Extract the (X, Y) coordinate from the center of the cell holding the provided text.  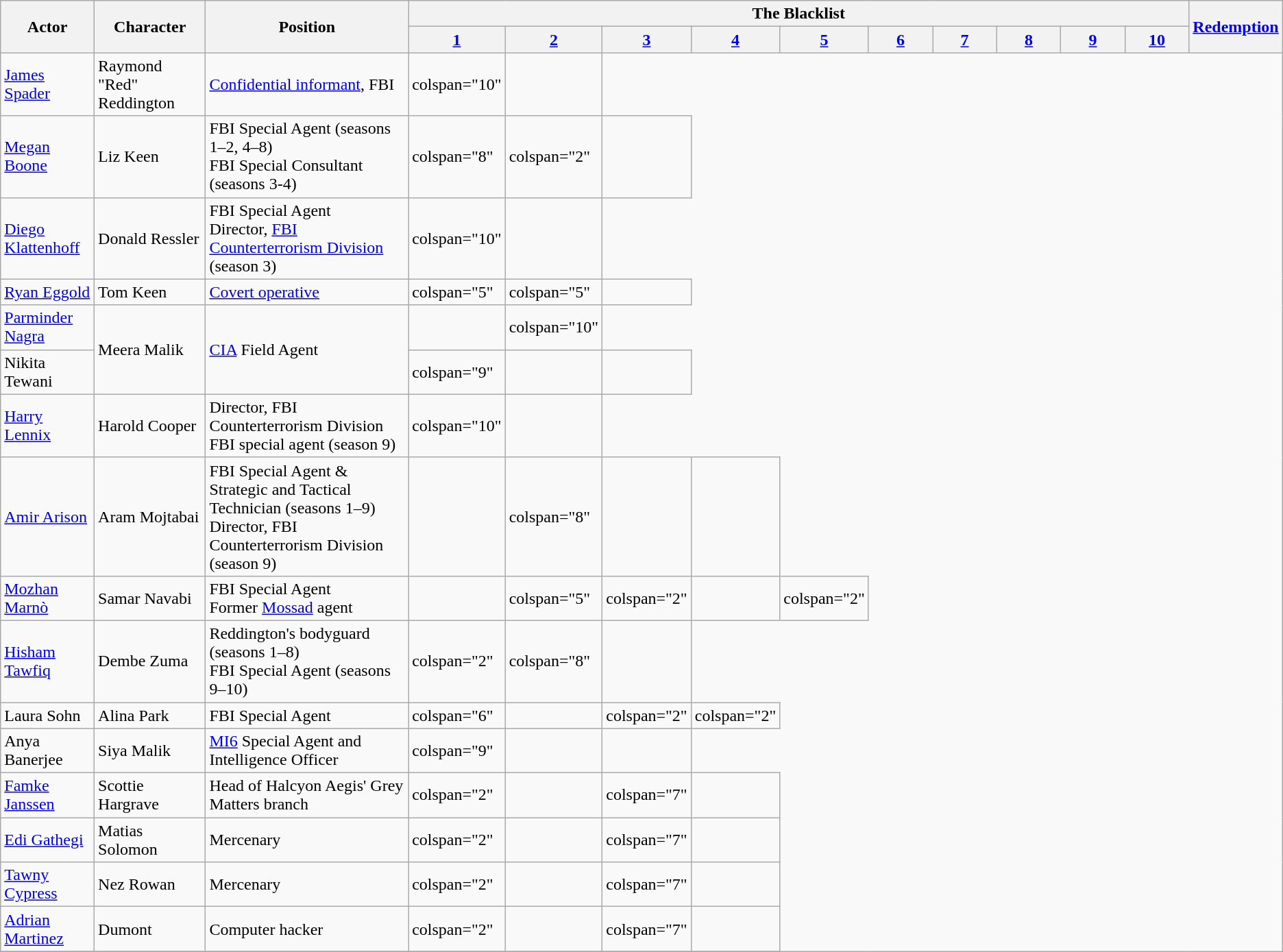
2 (554, 40)
Diego Klattenhoff (48, 239)
Redemption (1236, 27)
colspan="6" (457, 715)
Ryan Eggold (48, 292)
Head of Halcyon Aegis' Grey Matters branch (307, 795)
Scottie Hargrave (150, 795)
Character (150, 27)
Amir Arison (48, 517)
10 (1157, 40)
Dembe Zuma (150, 661)
Siya Malik (150, 751)
Dumont (150, 929)
FBI Special Agent (seasons 1–2, 4–8)FBI Special Consultant (seasons 3-4) (307, 156)
Aram Mojtabai (150, 517)
MI6 Special Agent and Intelligence Officer (307, 751)
Harold Cooper (150, 426)
Adrian Martinez (48, 929)
Confidential informant, FBI (307, 84)
Mozhan Marnò (48, 598)
FBI Special Agent (307, 715)
Donald Ressler (150, 239)
Alina Park (150, 715)
Computer hacker (307, 929)
Edi Gathegi (48, 840)
Parminder Nagra (48, 328)
Samar Navabi (150, 598)
Matias Solomon (150, 840)
4 (735, 40)
1 (457, 40)
3 (647, 40)
James Spader (48, 84)
Liz Keen (150, 156)
Famke Janssen (48, 795)
Tom Keen (150, 292)
Laura Sohn (48, 715)
Tawny Cypress (48, 884)
FBI Special Agent & Strategic and Tactical Technician (seasons 1–9)Director, FBI Counterterrorism Division (season 9) (307, 517)
Covert operative (307, 292)
Position (307, 27)
6 (901, 40)
FBI Special AgentFormer Mossad agent (307, 598)
Director, FBI Counterterrorism DivisionFBI special agent (season 9) (307, 426)
Nikita Tewani (48, 371)
Anya Banerjee (48, 751)
Meera Malik (150, 350)
Actor (48, 27)
Raymond "Red" Reddington (150, 84)
Hisham Tawfiq (48, 661)
5 (824, 40)
The Blacklist (799, 14)
FBI Special AgentDirector, FBI Counterterrorism Division (season 3) (307, 239)
CIA Field Agent (307, 350)
7 (965, 40)
Megan Boone (48, 156)
Harry Lennix (48, 426)
Nez Rowan (150, 884)
Reddington's bodyguard (seasons 1–8)FBI Special Agent (seasons 9–10) (307, 661)
8 (1029, 40)
9 (1093, 40)
